Return the [X, Y] coordinate for the center point of the cell that contains the specified text.  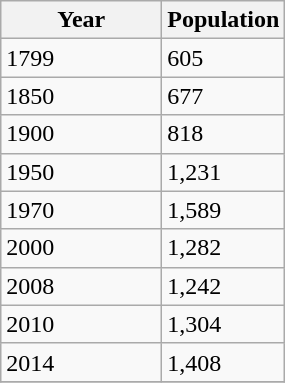
2008 [82, 286]
677 [224, 96]
1,282 [224, 248]
605 [224, 58]
1,304 [224, 324]
Population [224, 20]
1970 [82, 210]
2010 [82, 324]
2000 [82, 248]
2014 [82, 362]
1,242 [224, 286]
1,589 [224, 210]
1850 [82, 96]
1950 [82, 172]
1900 [82, 134]
818 [224, 134]
1,231 [224, 172]
1799 [82, 58]
1,408 [224, 362]
Year [82, 20]
